Capture the cell that displays the provided text and extract its [x, y] central coordinate. 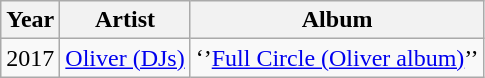
2017 [30, 58]
‘’Full Circle (Oliver album)’’ [337, 58]
Album [337, 20]
Oliver (DJs) [125, 58]
Year [30, 20]
Artist [125, 20]
